Capture the cell that displays the provided text and extract its [X, Y] central coordinate. 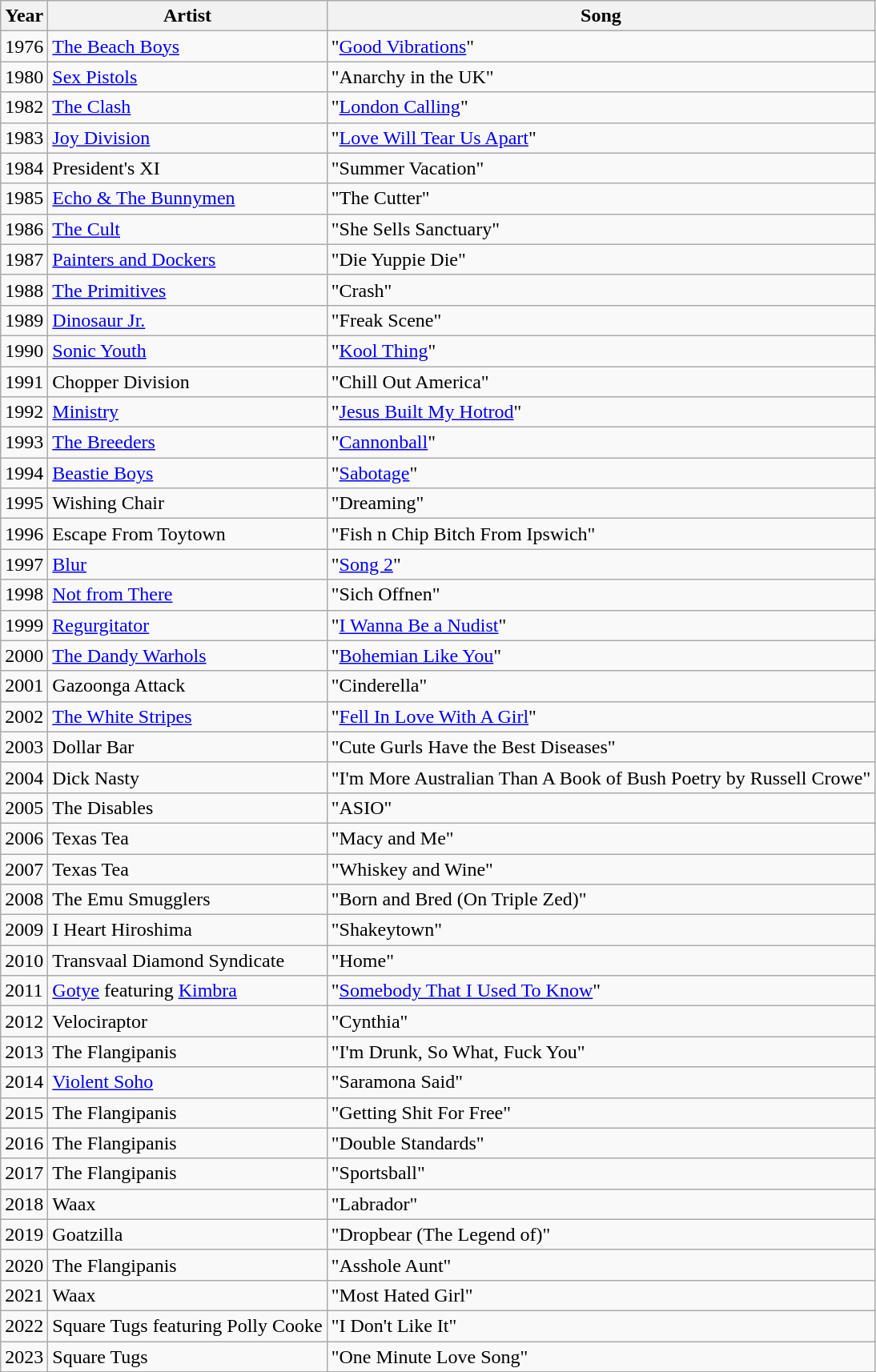
Artist [187, 16]
2010 [24, 961]
2011 [24, 991]
1996 [24, 534]
"Double Standards" [601, 1143]
1997 [24, 564]
2001 [24, 686]
1987 [24, 259]
"Crash" [601, 290]
Goatzilla [187, 1234]
"Dropbear (The Legend of)" [601, 1234]
Painters and Dockers [187, 259]
"I'm More Australian Than A Book of Bush Poetry by Russell Crowe" [601, 777]
Year [24, 16]
"She Sells Sanctuary" [601, 229]
Blur [187, 564]
Beastie Boys [187, 473]
2003 [24, 747]
1976 [24, 46]
2009 [24, 930]
Square Tugs featuring Polly Cooke [187, 1326]
1993 [24, 443]
The Primitives [187, 290]
1999 [24, 625]
Gotye featuring Kimbra [187, 991]
1992 [24, 412]
"Chill Out America" [601, 382]
Echo & The Bunnymen [187, 199]
"Sportsball" [601, 1173]
2021 [24, 1295]
The Disables [187, 808]
2018 [24, 1204]
1990 [24, 351]
"Freak Scene" [601, 320]
1986 [24, 229]
2006 [24, 838]
"Cannonball" [601, 443]
Escape From Toytown [187, 534]
2014 [24, 1082]
1982 [24, 107]
"Born and Bred (On Triple Zed)" [601, 900]
"Song 2" [601, 564]
Ministry [187, 412]
Dollar Bar [187, 747]
"Love Will Tear Us Apart" [601, 138]
Gazoonga Attack [187, 686]
The Emu Smugglers [187, 900]
"Fell In Love With A Girl" [601, 716]
Sex Pistols [187, 77]
Regurgitator [187, 625]
1984 [24, 168]
2017 [24, 1173]
2012 [24, 1021]
"Most Hated Girl" [601, 1295]
"Bohemian Like You" [601, 656]
"Labrador" [601, 1204]
"Saramona Said" [601, 1082]
The Clash [187, 107]
1980 [24, 77]
Dinosaur Jr. [187, 320]
Dick Nasty [187, 777]
"Die Yuppie Die" [601, 259]
1983 [24, 138]
"Fish n Chip Bitch From Ipswich" [601, 534]
The Dandy Warhols [187, 656]
"I Don't Like It" [601, 1326]
"Asshole Aunt" [601, 1265]
Transvaal Diamond Syndicate [187, 961]
"Dreaming" [601, 503]
"Cinderella" [601, 686]
2016 [24, 1143]
2013 [24, 1052]
The Beach Boys [187, 46]
Sonic Youth [187, 351]
1985 [24, 199]
The Breeders [187, 443]
"Whiskey and Wine" [601, 869]
"Macy and Me" [601, 838]
"London Calling" [601, 107]
1998 [24, 595]
"Sich Offnen" [601, 595]
The Cult [187, 229]
2008 [24, 900]
"Kool Thing" [601, 351]
2020 [24, 1265]
Square Tugs [187, 1357]
"Cynthia" [601, 1021]
"Summer Vacation" [601, 168]
2019 [24, 1234]
"I'm Drunk, So What, Fuck You" [601, 1052]
Joy Division [187, 138]
2004 [24, 777]
Song [601, 16]
2002 [24, 716]
1991 [24, 382]
"One Minute Love Song" [601, 1357]
2015 [24, 1113]
"Shakeytown" [601, 930]
Not from There [187, 595]
2005 [24, 808]
1988 [24, 290]
2007 [24, 869]
"Good Vibrations" [601, 46]
1995 [24, 503]
Velociraptor [187, 1021]
"Sabotage" [601, 473]
"Somebody That I Used To Know" [601, 991]
2023 [24, 1357]
"The Cutter" [601, 199]
"Getting Shit For Free" [601, 1113]
Violent Soho [187, 1082]
"Cute Gurls Have the Best Diseases" [601, 747]
The White Stripes [187, 716]
"Anarchy in the UK" [601, 77]
President's XI [187, 168]
1989 [24, 320]
2022 [24, 1326]
"I Wanna Be a Nudist" [601, 625]
2000 [24, 656]
Chopper Division [187, 382]
"ASIO" [601, 808]
I Heart Hiroshima [187, 930]
"Home" [601, 961]
"Jesus Built My Hotrod" [601, 412]
Wishing Chair [187, 503]
1994 [24, 473]
